Pinpoint the cell where the given text exists, returning its (x, y) midpoint coordinate. 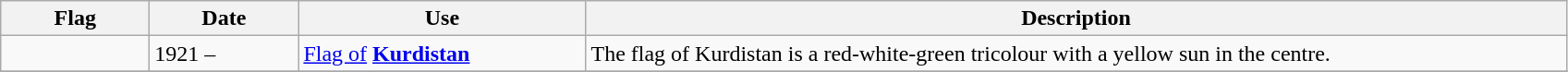
The flag of Kurdistan is a red-white-green tricolour with a yellow sun in the centre. (1076, 54)
Flag of Kurdistan (442, 54)
Flag (76, 18)
1921 – (224, 54)
Description (1076, 18)
Date (224, 18)
Use (442, 18)
